Pinpoint the cell where the given text exists, returning its [x, y] midpoint coordinate. 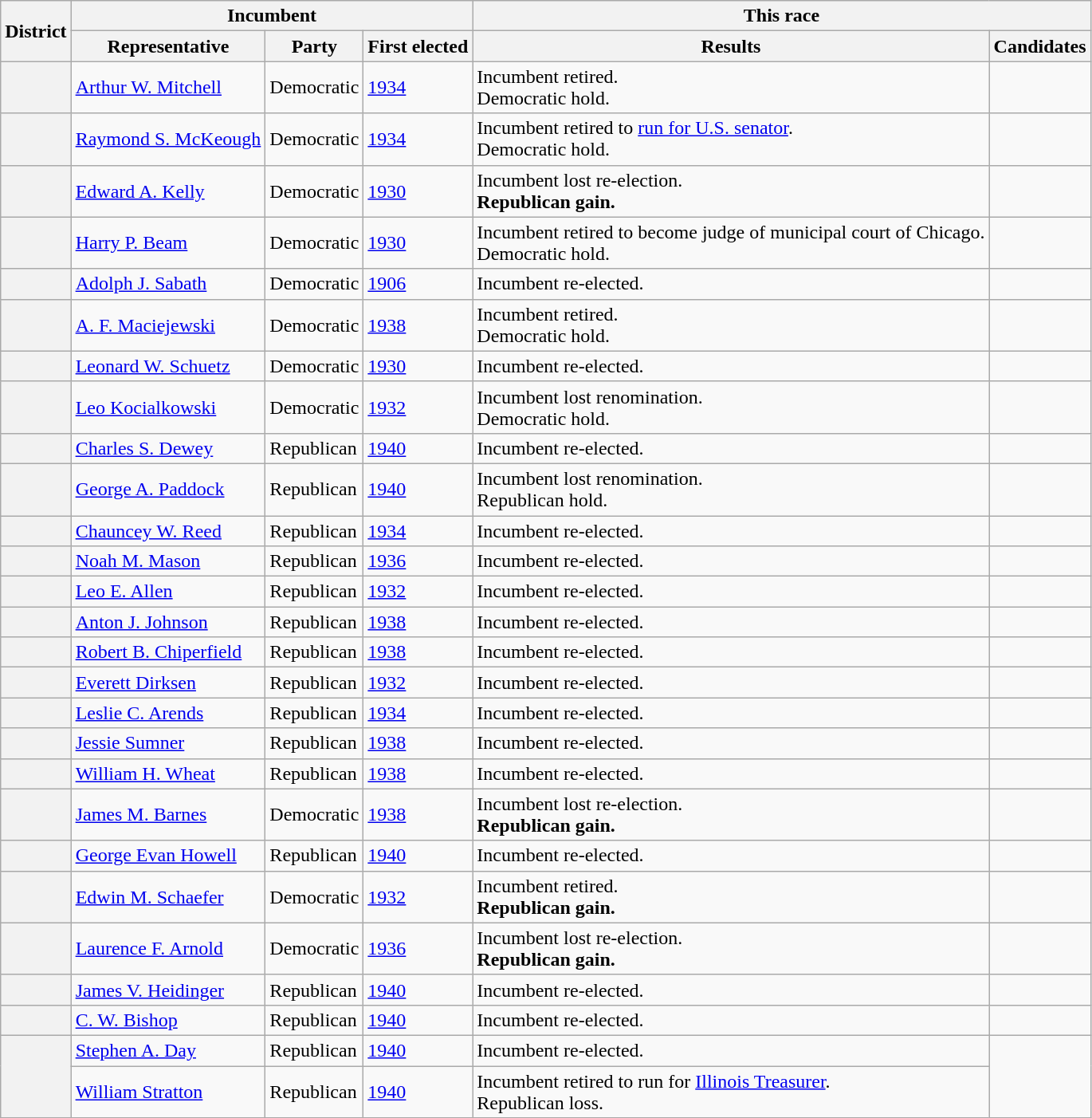
Incumbent retired.Republican gain. [731, 896]
Results [731, 46]
Incumbent retired to run for U.S. senator.Democratic hold. [731, 139]
Incumbent lost renomination.Democratic hold. [731, 407]
Adolph J. Sabath [168, 284]
Incumbent retired to run for Illinois Treasurer.Republican loss. [731, 1091]
Harry P. Beam [168, 242]
Edwin M. Schaefer [168, 896]
William Stratton [168, 1091]
Incumbent lost renomination.Republican hold. [731, 490]
Chauncey W. Reed [168, 530]
Anton J. Johnson [168, 622]
Incumbent retired to become judge of municipal court of Chicago.Democratic hold. [731, 242]
Laurence F. Arnold [168, 949]
George A. Paddock [168, 490]
Charles S. Dewey [168, 448]
C. W. Bishop [168, 1020]
William H. Wheat [168, 774]
District [36, 31]
Leonard W. Schuetz [168, 366]
First elected [418, 46]
Incumbent [272, 16]
Candidates [1039, 46]
Leo Kocialkowski [168, 407]
Noah M. Mason [168, 561]
Arthur W. Mitchell [168, 88]
Party [314, 46]
Edward A. Kelly [168, 191]
George Evan Howell [168, 856]
Leslie C. Arends [168, 713]
This race [781, 16]
James V. Heidinger [168, 990]
Raymond S. McKeough [168, 139]
Everett Dirksen [168, 683]
A. F. Maciejewski [168, 325]
Leo E. Allen [168, 592]
Robert B. Chiperfield [168, 652]
Representative [168, 46]
James M. Barnes [168, 815]
Stephen A. Day [168, 1050]
Jessie Sumner [168, 743]
1906 [418, 284]
